Capture the cell that displays the provided text and extract its [X, Y] central coordinate. 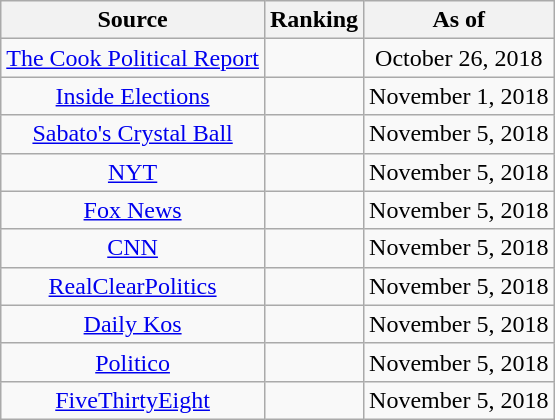
CNN [133, 248]
The Cook Political Report [133, 58]
As of [459, 20]
Sabato's Crystal Ball [133, 134]
RealClearPolitics [133, 286]
NYT [133, 172]
October 26, 2018 [459, 58]
Fox News [133, 210]
Ranking [314, 20]
November 1, 2018 [459, 96]
Inside Elections [133, 96]
Source [133, 20]
Daily Kos [133, 324]
FiveThirtyEight [133, 400]
Politico [133, 362]
